Find where the given text appears and provide that cell's center as [x, y] coordinate. 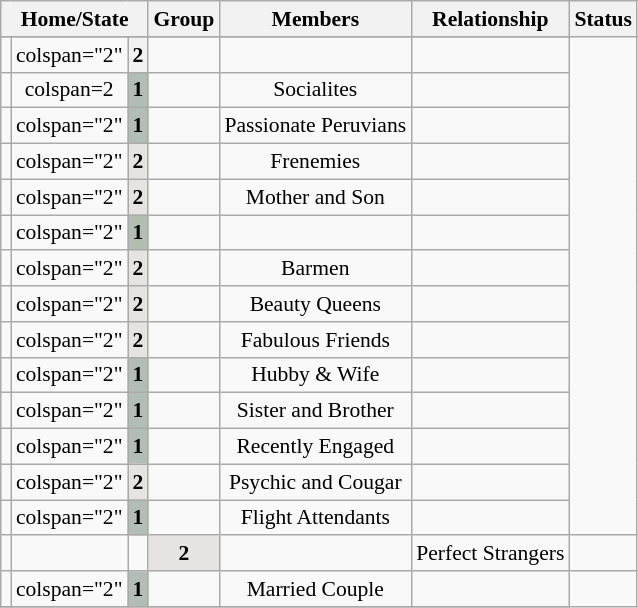
Beauty Queens [315, 304]
Perfect Strangers [490, 554]
Mother and Son [315, 197]
Fabulous Friends [315, 340]
Members [315, 19]
Group [184, 19]
Flight Attendants [315, 518]
Hubby & Wife [315, 375]
Barmen [315, 269]
Recently Engaged [315, 447]
Socialites [315, 90]
Psychic and Cougar [315, 482]
Married Couple [315, 589]
Status [603, 19]
Relationship [490, 19]
Passionate Peruvians [315, 126]
Frenemies [315, 162]
colspan=2 [70, 90]
Home/State [75, 19]
Sister and Brother [315, 411]
